Capture the cell that displays the provided text and extract its [X, Y] central coordinate. 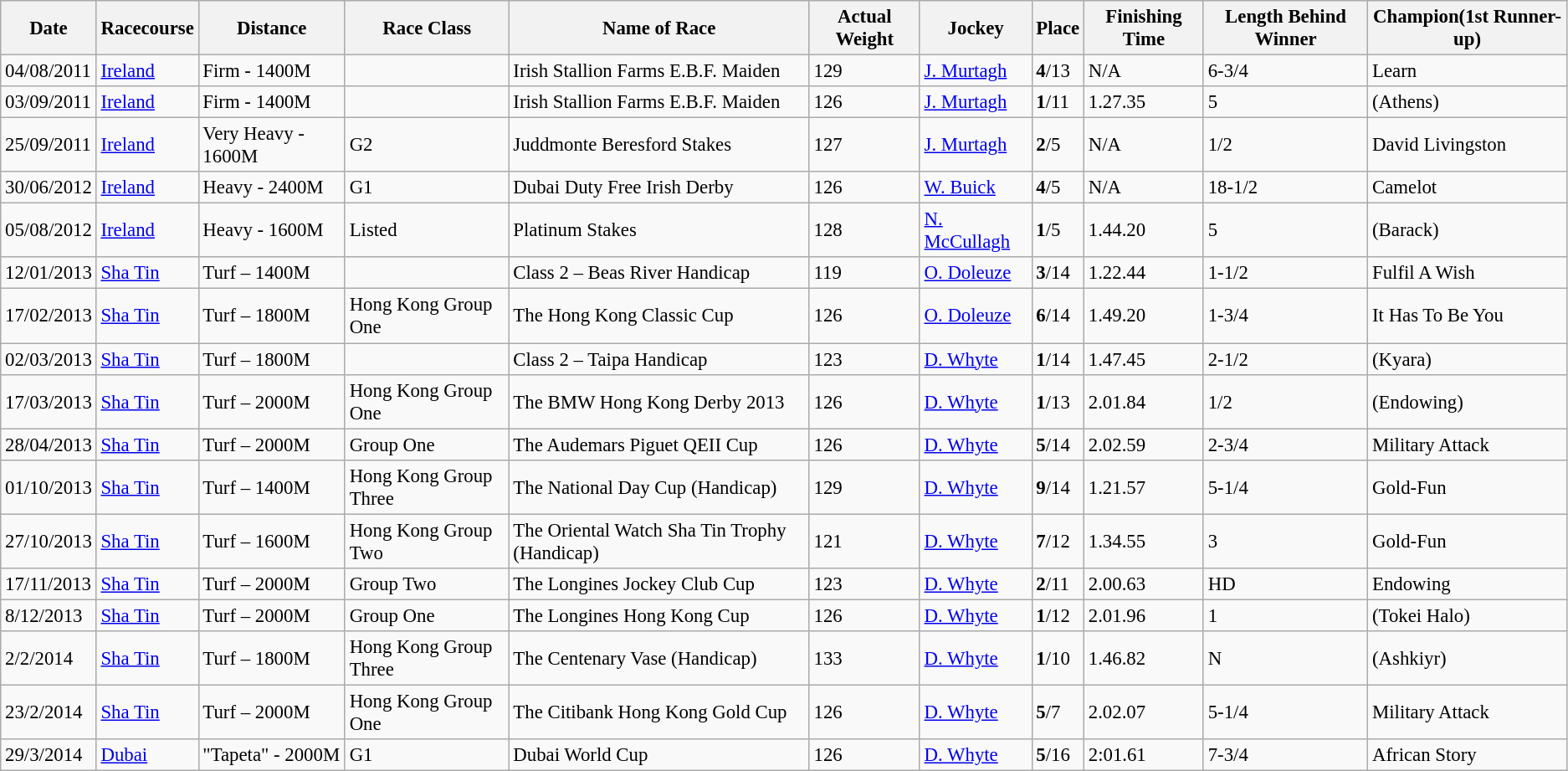
7-3/4 [1285, 755]
1.27.35 [1143, 102]
(Ashkiyr) [1468, 658]
Jockey [976, 28]
03/09/2011 [49, 102]
David Livingston [1468, 146]
Champion(1st Runner-up) [1468, 28]
2:01.61 [1143, 755]
1/5 [1058, 231]
(Athens) [1468, 102]
"Tapeta" - 2000M [271, 755]
Race Class [427, 28]
2.02.07 [1143, 712]
Name of Race [659, 28]
121 [864, 541]
1/12 [1058, 615]
2/11 [1058, 584]
Heavy - 2400M [271, 188]
2.01.84 [1143, 402]
Distance [271, 28]
(Tokei Halo) [1468, 615]
Very Heavy - 1600M [271, 146]
5/16 [1058, 755]
1-1/2 [1285, 274]
1.21.57 [1143, 487]
Dubai [147, 755]
02/03/2013 [49, 359]
The Hong Kong Classic Cup [659, 316]
5/14 [1058, 445]
133 [864, 658]
2/2/2014 [49, 658]
Length Behind Winner [1285, 28]
8/12/2013 [49, 615]
1/11 [1058, 102]
The Citibank Hong Kong Gold Cup [659, 712]
04/08/2011 [49, 71]
Place [1058, 28]
12/01/2013 [49, 274]
Date [49, 28]
The National Day Cup (Handicap) [659, 487]
The BMW Hong Kong Derby 2013 [659, 402]
9/14 [1058, 487]
Group Two [427, 584]
The Oriental Watch Sha Tin Trophy (Handicap) [659, 541]
Endowing [1468, 584]
1.49.20 [1143, 316]
3/14 [1058, 274]
Class 2 – Beas River Handicap [659, 274]
Turf – 1600M [271, 541]
1.47.45 [1143, 359]
Platinum Stakes [659, 231]
6-3/4 [1285, 71]
1.34.55 [1143, 541]
Camelot [1468, 188]
The Centenary Vase (Handicap) [659, 658]
Juddmonte Beresford Stakes [659, 146]
W. Buick [976, 188]
18-1/2 [1285, 188]
2/5 [1058, 146]
30/06/2012 [49, 188]
Dubai Duty Free Irish Derby [659, 188]
2.01.96 [1143, 615]
The Longines Hong Kong Cup [659, 615]
It Has To Be You [1468, 316]
Learn [1468, 71]
The Audemars Piguet QEII Cup [659, 445]
N. McCullagh [976, 231]
17/11/2013 [49, 584]
4/5 [1058, 188]
1.46.82 [1143, 658]
Class 2 – Taipa Handicap [659, 359]
2.02.59 [1143, 445]
Hong Kong Group Two [427, 541]
6/14 [1058, 316]
1.22.44 [1143, 274]
29/3/2014 [49, 755]
2-3/4 [1285, 445]
1/13 [1058, 402]
5/7 [1058, 712]
Fulfil A Wish [1468, 274]
2.00.63 [1143, 584]
(Endowing) [1468, 402]
17/02/2013 [49, 316]
Dubai World Cup [659, 755]
Listed [427, 231]
7/12 [1058, 541]
3 [1285, 541]
1 [1285, 615]
Actual Weight [864, 28]
01/10/2013 [49, 487]
1.44.20 [1143, 231]
23/2/2014 [49, 712]
28/04/2013 [49, 445]
1/14 [1058, 359]
Heavy - 1600M [271, 231]
HD [1285, 584]
25/09/2011 [49, 146]
African Story [1468, 755]
1-3/4 [1285, 316]
Finishing Time [1143, 28]
The Longines Jockey Club Cup [659, 584]
1/10 [1058, 658]
(Barack) [1468, 231]
4/13 [1058, 71]
Racecourse [147, 28]
17/03/2013 [49, 402]
G2 [427, 146]
127 [864, 146]
2-1/2 [1285, 359]
N [1285, 658]
27/10/2013 [49, 541]
128 [864, 231]
05/08/2012 [49, 231]
(Kyara) [1468, 359]
119 [864, 274]
